Detect which cell encompasses the target text, then output its (x, y) center coordinate. 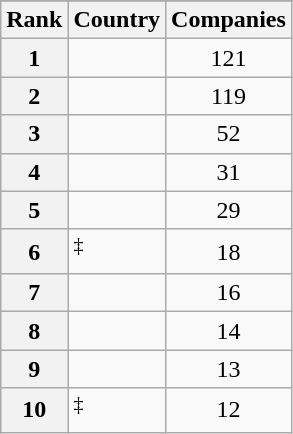
5 (34, 210)
Rank (34, 20)
14 (229, 331)
7 (34, 293)
10 (34, 410)
4 (34, 172)
Companies (229, 20)
31 (229, 172)
3 (34, 134)
Country (117, 20)
29 (229, 210)
12 (229, 410)
119 (229, 96)
13 (229, 369)
18 (229, 252)
8 (34, 331)
16 (229, 293)
121 (229, 58)
52 (229, 134)
6 (34, 252)
1 (34, 58)
9 (34, 369)
2 (34, 96)
